For the text-containing cell, return its midpoint in [x, y] coordinate format. 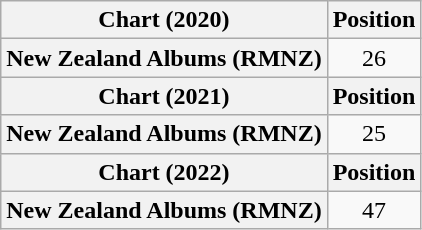
Chart (2022) [164, 172]
47 [374, 210]
25 [374, 134]
26 [374, 58]
Chart (2021) [164, 96]
Chart (2020) [164, 20]
